Search for the cell housing the specified text and yield its (X, Y) center coordinate. 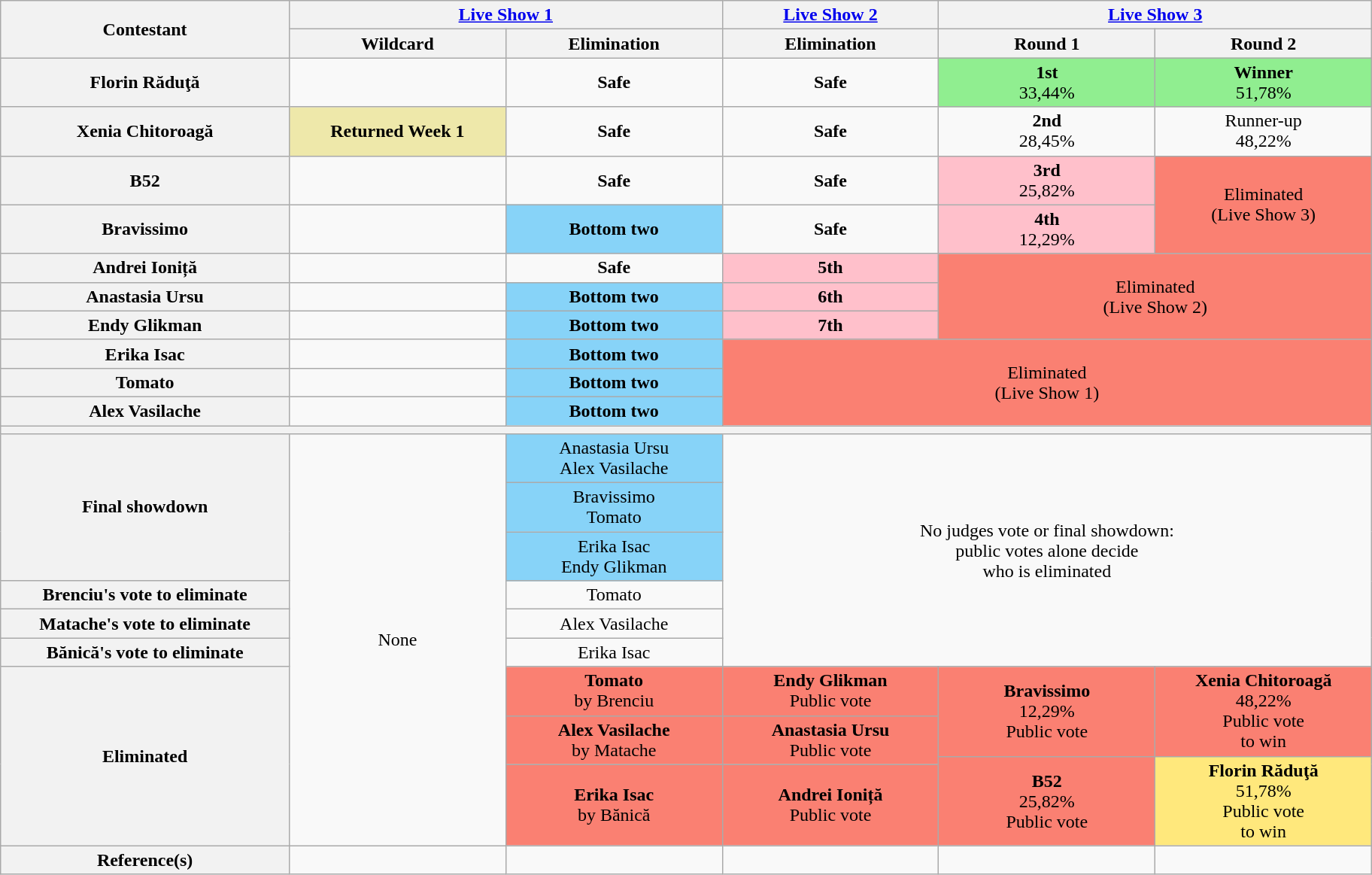
Bănică's vote to eliminate (145, 652)
Live Show 2 (830, 15)
4th12,29% (1047, 229)
Contestant (145, 29)
Live Show 1 (505, 15)
2nd28,45% (1047, 131)
Round 2 (1264, 44)
Bravissimo (145, 229)
None (397, 640)
Florin Răduţă (145, 83)
Andrei Ioniță (145, 268)
Endy Glikman Public vote (830, 691)
6th (830, 296)
1st33,44% (1047, 83)
3rd25,82% (1047, 181)
7th (830, 325)
Eliminated (Live Show 1) (1047, 382)
Reference(s) (145, 860)
No judges vote or final showdown: public votes alone decide who is eliminated (1047, 551)
Matache's vote to eliminate (145, 624)
Returned Week 1 (397, 131)
Xenia Chitoroagă 48,22%Public voteto win (1264, 712)
Runner-up48,22% (1264, 131)
Endy Glikman (145, 325)
Alex Vasilacheby Matache (614, 740)
Final showdown (145, 507)
Eliminated (145, 756)
Tomato by Brenciu (614, 691)
Bravissimo12,29%Public vote (1047, 712)
Anastasia Ursu Alex Vasilache (614, 459)
Live Show 3 (1155, 15)
Anastasia Ursu (145, 296)
Round 1 (1047, 44)
Erika IsacEndy Glikman (614, 557)
Anastasia UrsuPublic vote (830, 740)
B52 (145, 181)
Andrei IonițăPublic vote (830, 805)
Brenciu's vote to eliminate (145, 595)
Winner51,78% (1264, 83)
B5225,82%Public vote (1047, 801)
Erika Isacby Bănică (614, 805)
Eliminated (Live Show 2) (1155, 296)
Wildcard (397, 44)
Eliminated (Live Show 3) (1264, 205)
5th (830, 268)
Florin Răduţă 51,78%Public voteto win (1264, 801)
BravissimoTomato (614, 507)
Xenia Chitoroagă (145, 131)
